Locate the cell with the specified text and output its [X, Y] center coordinate. 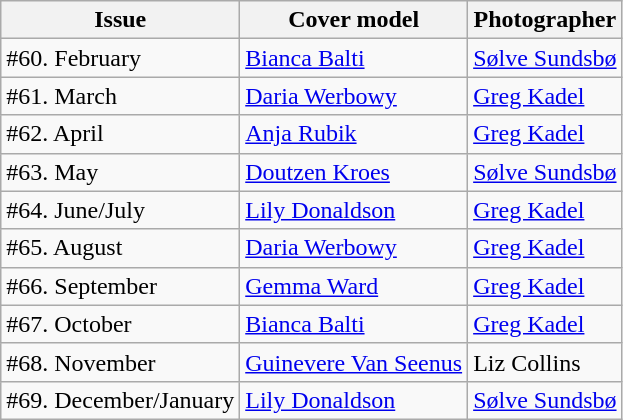
#69. December/January [120, 400]
Gemma Ward [354, 286]
Guinevere Van Seenus [354, 362]
#68. November [120, 362]
Liz Collins [545, 362]
#65. August [120, 248]
#67. October [120, 324]
Issue [120, 20]
Cover model [354, 20]
#61. March [120, 96]
Anja Rubik [354, 134]
#66. September [120, 286]
#60. February [120, 58]
#64. June/July [120, 210]
Photographer [545, 20]
Doutzen Kroes [354, 172]
#62. April [120, 134]
#63. May [120, 172]
